Detect which cell encompasses the target text, then output its (x, y) center coordinate. 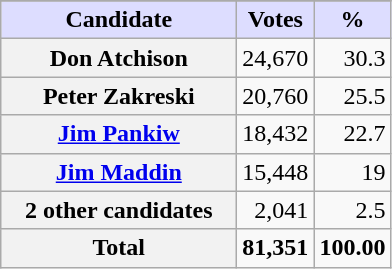
Jim Maddin (119, 172)
15,448 (276, 172)
2,041 (276, 210)
81,351 (276, 248)
Total (119, 248)
2.5 (352, 210)
20,760 (276, 96)
Votes (276, 20)
2 other candidates (119, 210)
25.5 (352, 96)
30.3 (352, 58)
18,432 (276, 134)
Peter Zakreski (119, 96)
% (352, 20)
Candidate (119, 20)
Don Atchison (119, 58)
Jim Pankiw (119, 134)
24,670 (276, 58)
22.7 (352, 134)
19 (352, 172)
100.00 (352, 248)
